Pinpoint the cell where the given text exists, returning its (x, y) midpoint coordinate. 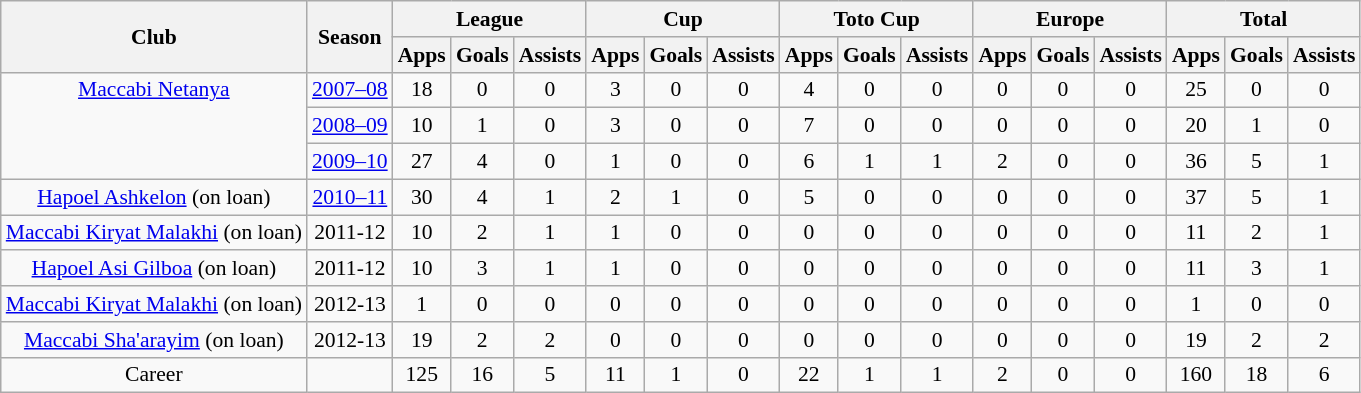
Career (154, 375)
16 (482, 375)
25 (1196, 90)
Total (1264, 19)
Hapoel Ashkelon (on loan) (154, 197)
Maccabi Netanya (154, 126)
Hapoel Asi Gilboa (on loan) (154, 269)
League (490, 19)
2009–10 (350, 162)
2007–08 (350, 90)
Cup (683, 19)
2010–11 (350, 197)
125 (422, 375)
27 (422, 162)
Season (350, 36)
Maccabi Sha'arayim (on loan) (154, 340)
36 (1196, 162)
2008–09 (350, 126)
30 (422, 197)
Europe (1070, 19)
Toto Cup (877, 19)
20 (1196, 126)
37 (1196, 197)
22 (809, 375)
160 (1196, 375)
Club (154, 36)
7 (809, 126)
